From the cell containing the given text, extract its center point as (X, Y) coordinate. 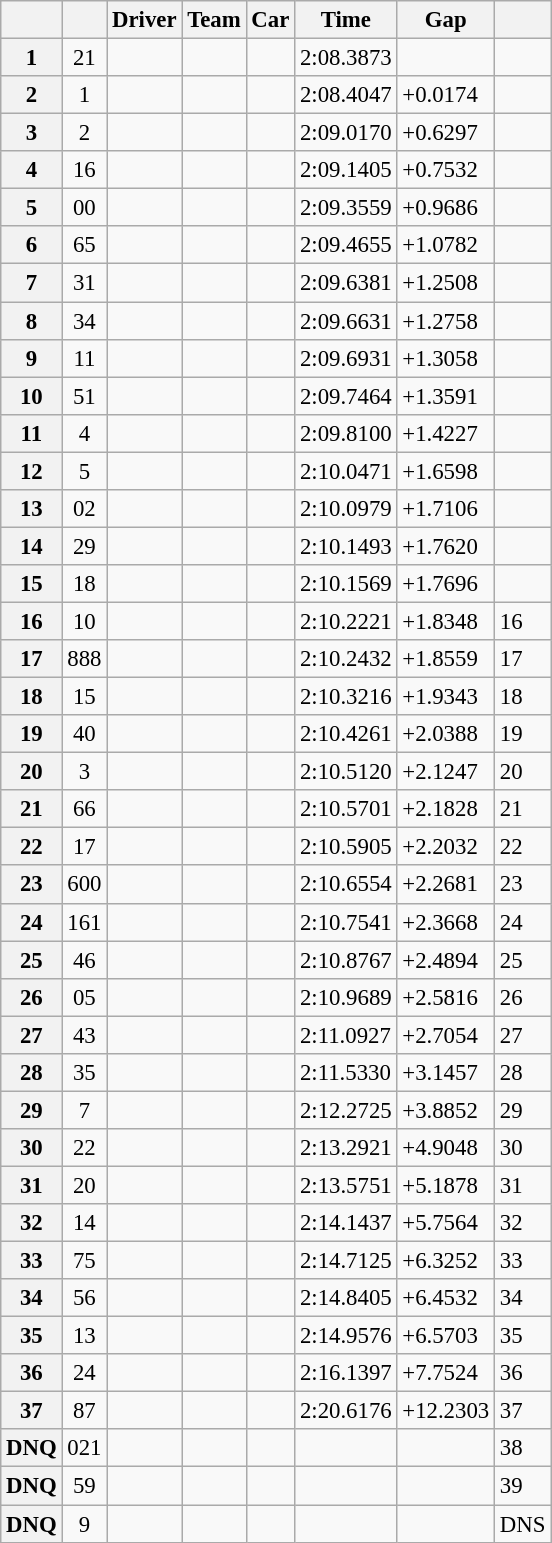
Time (346, 20)
2:12.2725 (346, 1110)
+2.2032 (446, 847)
2:10.4261 (346, 734)
+6.3252 (446, 1261)
+2.5816 (446, 997)
2:13.5751 (346, 1185)
+2.3668 (446, 922)
+12.2303 (446, 1411)
2:09.6931 (346, 358)
2:10.7541 (346, 922)
+3.1457 (446, 1073)
2:09.6381 (346, 283)
38 (522, 1449)
2:11.5330 (346, 1073)
2:10.5120 (346, 772)
+1.3591 (446, 396)
+1.8348 (446, 621)
+2.2681 (446, 885)
46 (84, 960)
+1.7106 (446, 509)
2:09.6631 (346, 321)
6 (32, 245)
2:09.3559 (346, 208)
2:14.1437 (346, 1223)
2:10.2432 (346, 659)
+7.7524 (446, 1373)
2:16.1397 (346, 1373)
2:10.9689 (346, 997)
65 (84, 245)
05 (84, 997)
59 (84, 1486)
2:08.4047 (346, 95)
+1.2758 (446, 321)
2:09.1405 (346, 170)
161 (84, 922)
+0.7532 (446, 170)
75 (84, 1261)
2:10.3216 (346, 697)
+1.6598 (446, 471)
2:14.8405 (346, 1298)
+4.9048 (446, 1148)
2:10.0979 (346, 509)
43 (84, 1035)
02 (84, 509)
+1.8559 (446, 659)
2:11.0927 (346, 1035)
+1.4227 (446, 433)
Gap (446, 20)
+0.9686 (446, 208)
8 (32, 321)
51 (84, 396)
+6.5703 (446, 1336)
600 (84, 885)
2:08.3873 (346, 58)
2:20.6176 (346, 1411)
+0.0174 (446, 95)
2:10.8767 (346, 960)
+1.2508 (446, 283)
2:14.9576 (346, 1336)
+6.4532 (446, 1298)
2:10.6554 (346, 885)
2:10.0471 (346, 471)
2:10.1493 (346, 546)
00 (84, 208)
39 (522, 1486)
12 (32, 471)
+1.3058 (446, 358)
2:14.7125 (346, 1261)
+1.7696 (446, 584)
2:09.7464 (346, 396)
Car (270, 20)
+3.8852 (446, 1110)
2:10.5905 (346, 847)
+0.6297 (446, 133)
021 (84, 1449)
+2.1247 (446, 772)
Driver (144, 20)
DNS (522, 1524)
2:09.8100 (346, 433)
87 (84, 1411)
+1.9343 (446, 697)
40 (84, 734)
2:10.5701 (346, 809)
2:09.4655 (346, 245)
+2.1828 (446, 809)
2:10.2221 (346, 621)
+2.0388 (446, 734)
66 (84, 809)
+5.7564 (446, 1223)
+5.1878 (446, 1185)
2:09.0170 (346, 133)
888 (84, 659)
2:13.2921 (346, 1148)
+1.0782 (446, 245)
+1.7620 (446, 546)
56 (84, 1298)
+2.4894 (446, 960)
+2.7054 (446, 1035)
Team (214, 20)
2:10.1569 (346, 584)
